Capture the cell that displays the provided text and extract its (x, y) central coordinate. 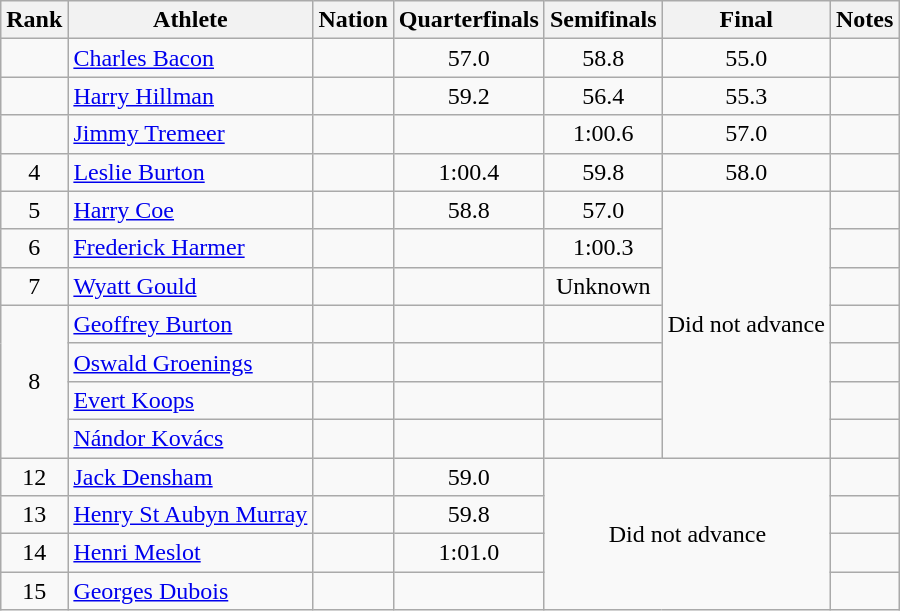
5 (34, 210)
Final (746, 20)
55.3 (746, 96)
Nation (353, 20)
1:00.6 (603, 134)
Evert Koops (190, 400)
6 (34, 248)
14 (34, 553)
Quarterfinals (468, 20)
Athlete (190, 20)
Harry Hillman (190, 96)
Nándor Kovács (190, 438)
Semifinals (603, 20)
Notes (864, 20)
4 (34, 172)
7 (34, 286)
Charles Bacon (190, 58)
59.2 (468, 96)
Henri Meslot (190, 553)
Geoffrey Burton (190, 324)
1:00.4 (468, 172)
Unknown (603, 286)
56.4 (603, 96)
1:01.0 (468, 553)
Oswald Groenings (190, 362)
59.0 (468, 477)
8 (34, 381)
Harry Coe (190, 210)
55.0 (746, 58)
Henry St Aubyn Murray (190, 515)
Rank (34, 20)
13 (34, 515)
Leslie Burton (190, 172)
15 (34, 591)
Frederick Harmer (190, 248)
12 (34, 477)
Jack Densham (190, 477)
Wyatt Gould (190, 286)
Jimmy Tremeer (190, 134)
1:00.3 (603, 248)
Georges Dubois (190, 591)
58.0 (746, 172)
